Extract the (X, Y) coordinate from the center of the cell holding the provided text.  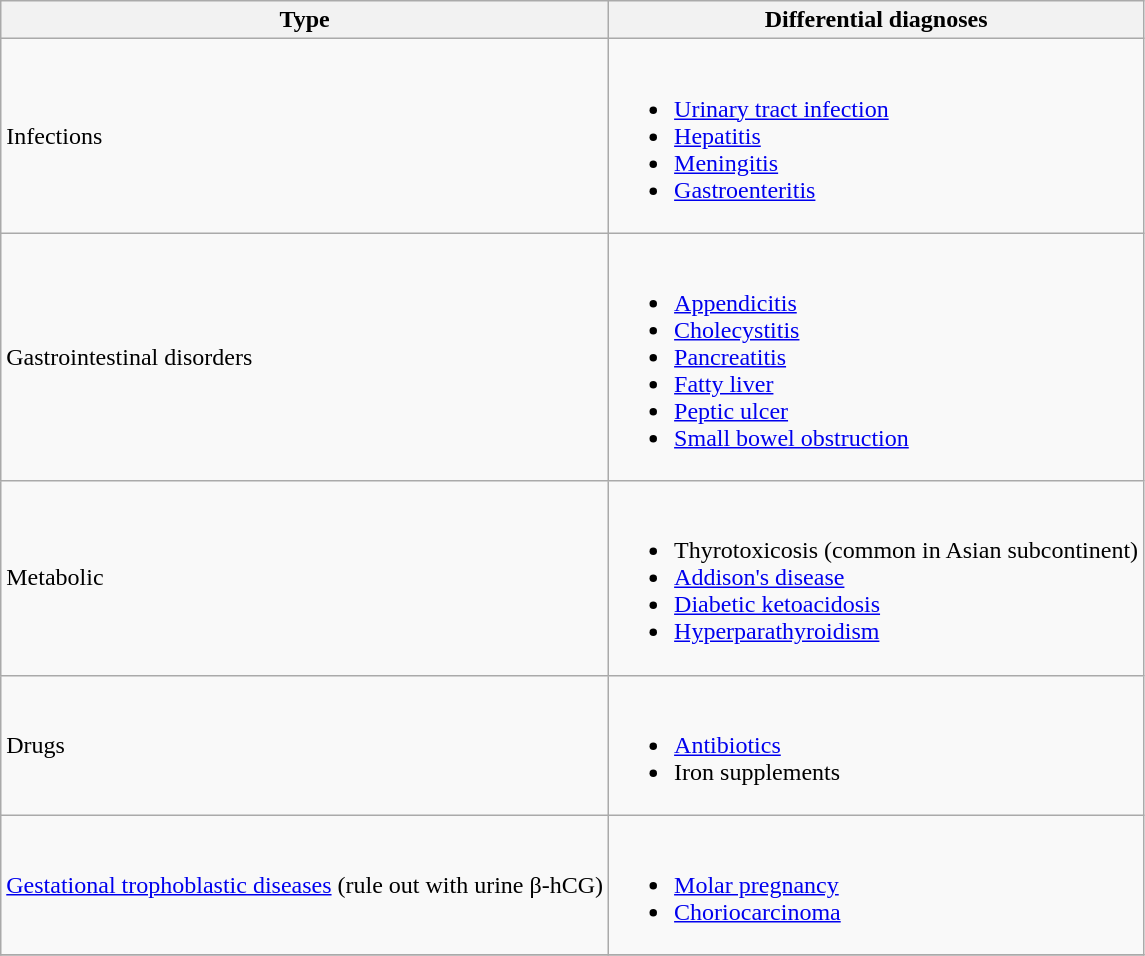
Gastrointestinal disorders (305, 357)
Metabolic (305, 578)
Type (305, 20)
Thyrotoxicosis (common in Asian subcontinent)Addison's diseaseDiabetic ketoacidosisHyperparathyroidism (876, 578)
AntibioticsIron supplements (876, 745)
Infections (305, 136)
Differential diagnoses (876, 20)
Urinary tract infectionHepatitisMeningitisGastroenteritis (876, 136)
Drugs (305, 745)
AppendicitisCholecystitisPancreatitisFatty liverPeptic ulcerSmall bowel obstruction (876, 357)
Molar pregnancyChoriocarcinoma (876, 885)
Gestational trophoblastic diseases (rule out with urine β-hCG) (305, 885)
